Detect which cell encompasses the target text, then output its (x, y) center coordinate. 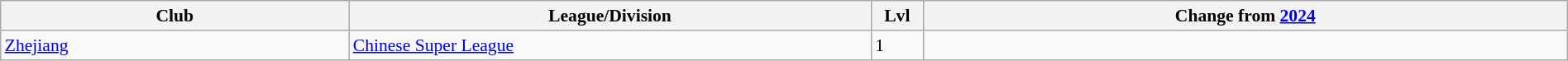
Chinese Super League (610, 45)
Lvl (896, 16)
Change from 2024 (1245, 16)
Zhejiang (175, 45)
1 (896, 45)
League/Division (610, 16)
Club (175, 16)
